Scan for the cell matching the given text and deliver its (x, y) coordinate at center. 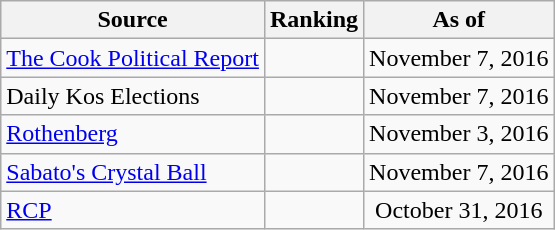
As of (459, 20)
Rothenberg (133, 134)
Daily Kos Elections (133, 96)
November 3, 2016 (459, 134)
Ranking (314, 20)
The Cook Political Report (133, 58)
October 31, 2016 (459, 210)
Source (133, 20)
RCP (133, 210)
Sabato's Crystal Ball (133, 172)
